Return the [X, Y] coordinate for the center point of the cell that contains the specified text.  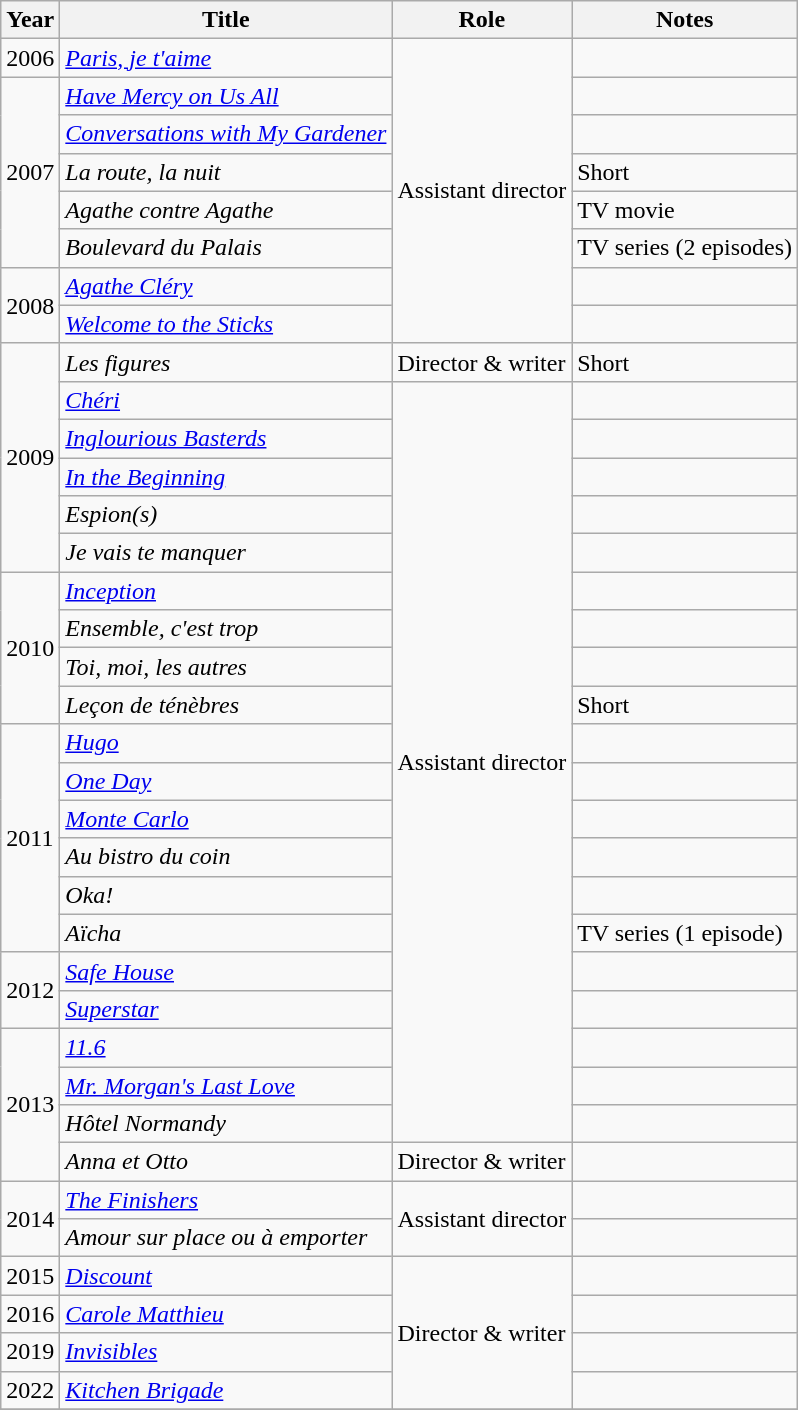
Hôtel Normandy [226, 1124]
Espion(s) [226, 515]
Boulevard du Palais [226, 248]
Conversations with My Gardener [226, 134]
Safe House [226, 971]
Toi, moi, les autres [226, 667]
2012 [30, 990]
Chéri [226, 400]
Amour sur place ou à emporter [226, 1238]
Ensemble, c'est trop [226, 629]
Je vais te manquer [226, 553]
2019 [30, 1352]
One Day [226, 781]
2006 [30, 58]
Inception [226, 591]
TV series (1 episode) [685, 933]
2015 [30, 1276]
Monte Carlo [226, 819]
Carole Matthieu [226, 1314]
2013 [30, 1104]
Discount [226, 1276]
The Finishers [226, 1200]
Invisibles [226, 1352]
TV movie [685, 210]
Mr. Morgan's Last Love [226, 1085]
2010 [30, 648]
11.6 [226, 1047]
Kitchen Brigade [226, 1390]
2011 [30, 838]
TV series (2 episodes) [685, 248]
2009 [30, 457]
2008 [30, 305]
Au bistro du coin [226, 857]
Anna et Otto [226, 1162]
Oka! [226, 895]
2022 [30, 1390]
Agathe contre Agathe [226, 210]
Year [30, 20]
Leçon de ténèbres [226, 705]
In the Beginning [226, 477]
Paris, je t'aime [226, 58]
Welcome to the Sticks [226, 324]
2007 [30, 172]
Role [482, 20]
2014 [30, 1219]
La route, la nuit [226, 172]
Have Mercy on Us All [226, 96]
Title [226, 20]
Hugo [226, 743]
Les figures [226, 362]
Notes [685, 20]
Inglourious Basterds [226, 438]
2016 [30, 1314]
Agathe Cléry [226, 286]
Superstar [226, 1009]
Aïcha [226, 933]
